Find where the given text appears and provide that cell's center as [x, y] coordinate. 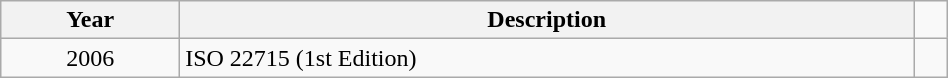
Year [90, 20]
2006 [90, 58]
ISO 22715 (1st Edition) [547, 58]
Description [547, 20]
